Identify which cell holds the provided text, then report its [x, y] central coordinate. 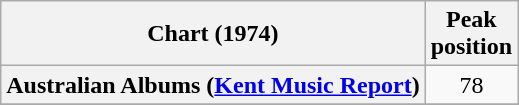
78 [471, 85]
Peakposition [471, 34]
Australian Albums (Kent Music Report) [213, 85]
Chart (1974) [213, 34]
